Capture the cell that displays the provided text and extract its (x, y) central coordinate. 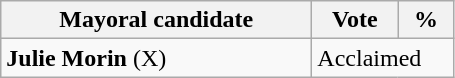
Vote (355, 20)
Mayoral candidate (156, 20)
% (426, 20)
Acclaimed (383, 58)
Julie Morin (X) (156, 58)
